Scan for the cell matching the given text and deliver its [X, Y] coordinate at center. 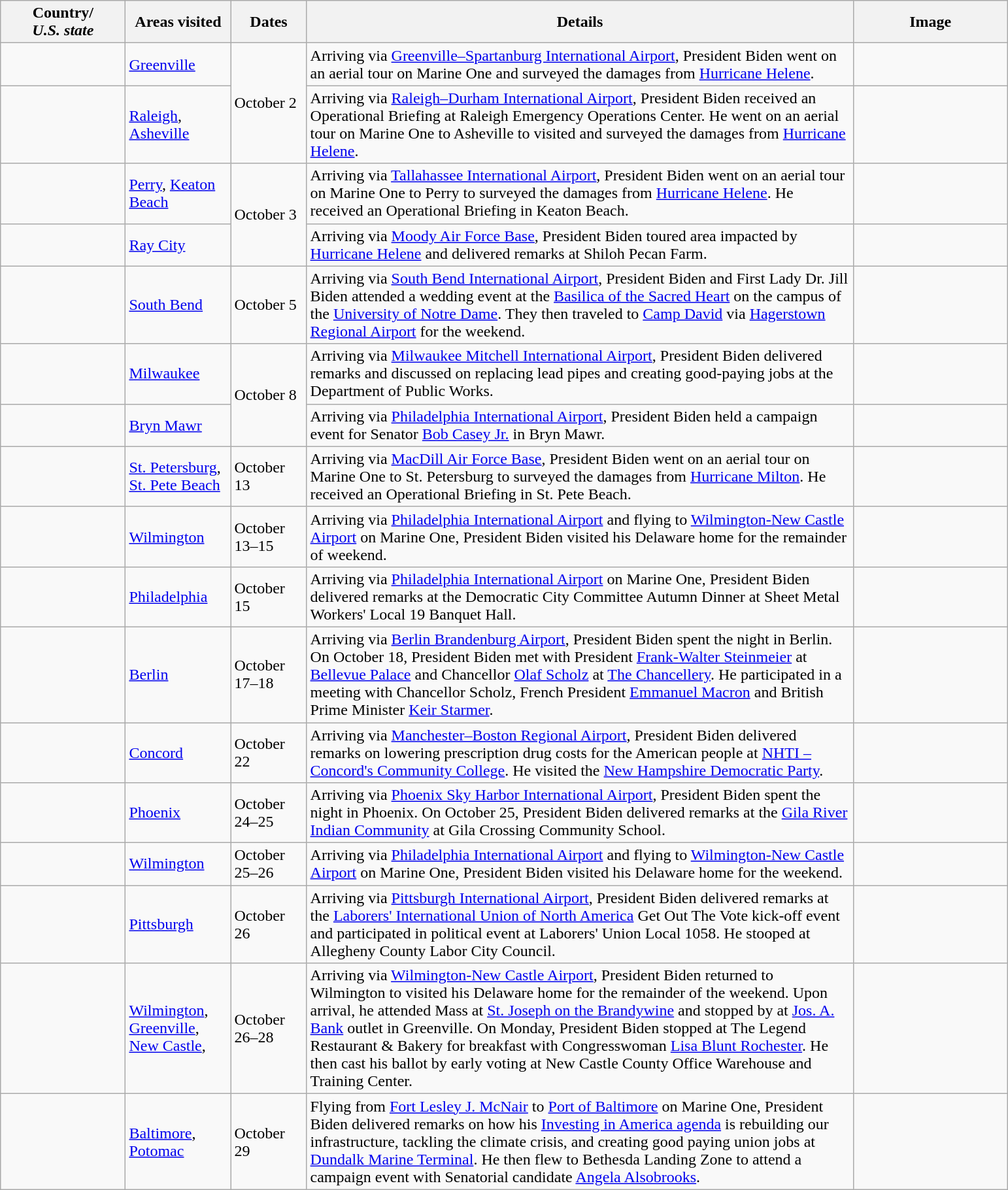
October 3 [269, 214]
Concord [178, 753]
October 5 [269, 305]
Perry, Keaton Beach [178, 193]
October 8 [269, 395]
Country/U.S. state [63, 22]
Wilmington, Greenville, New Castle, [178, 1029]
October 25–26 [269, 864]
Dates [269, 22]
October 26 [269, 924]
Phoenix [178, 813]
October 26–28 [269, 1029]
Details [580, 22]
South Bend [178, 305]
October 22 [269, 753]
October 2 [269, 103]
Areas visited [178, 22]
Philadelphia [178, 597]
October 13 [269, 476]
October 29 [269, 1142]
October 17–18 [269, 674]
Greenville [178, 64]
October 13–15 [269, 537]
Image [930, 22]
Arriving via Moody Air Force Base, President Biden toured area impacted by Hurricane Helene and delivered remarks at Shiloh Pecan Farm. [580, 244]
Milwaukee [178, 374]
October 24–25 [269, 813]
Arriving via Philadelphia International Airport, President Biden held a campaign event for Senator Bob Casey Jr. in Bryn Mawr. [580, 425]
Ray City [178, 244]
October 15 [269, 597]
Bryn Mawr [178, 425]
Baltimore, Potomac [178, 1142]
Raleigh, Asheville [178, 124]
St. Petersburg, St. Pete Beach [178, 476]
Pittsburgh [178, 924]
Berlin [178, 674]
